From the cell containing the given text, extract its center point as [x, y] coordinate. 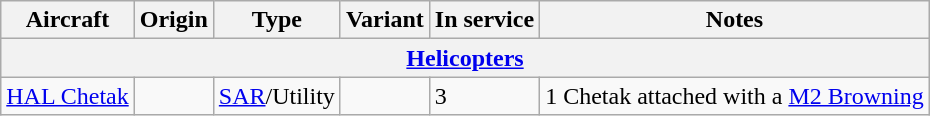
Origin [174, 20]
Variant [384, 20]
Type [276, 20]
Notes [735, 20]
Helicopters [466, 58]
Aircraft [68, 20]
3 [484, 96]
HAL Chetak [68, 96]
1 Chetak attached with a M2 Browning [735, 96]
In service [484, 20]
SAR/Utility [276, 96]
